Locate the cell with the specified text and output its (x, y) center coordinate. 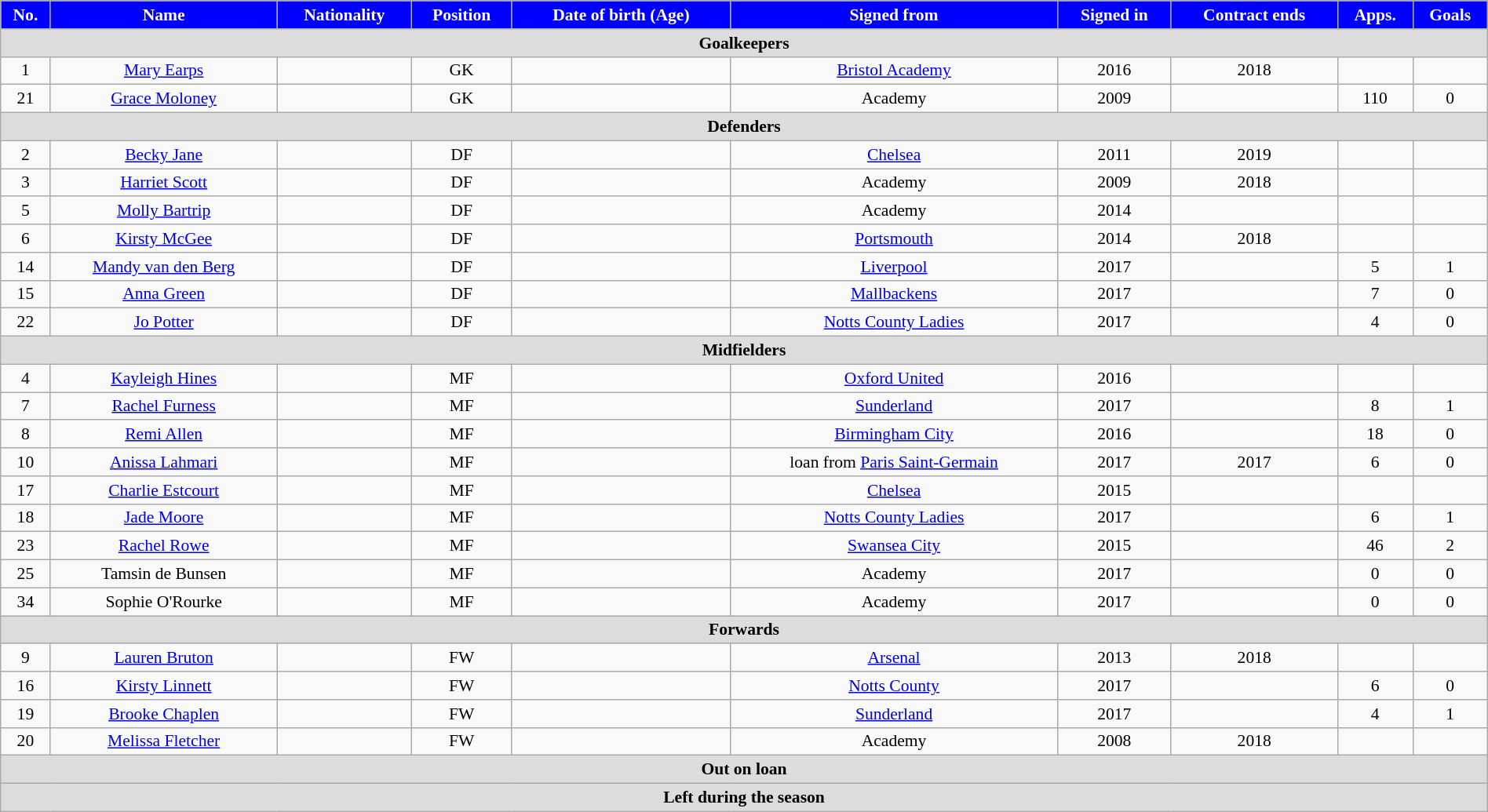
10 (25, 462)
14 (25, 267)
Left during the season (744, 798)
Grace Moloney (163, 99)
22 (25, 322)
Jade Moore (163, 518)
Becky Jane (163, 155)
Out on loan (744, 770)
Mallbackens (895, 294)
Charlie Estcourt (163, 490)
Nationality (344, 15)
2013 (1114, 658)
Bristol Academy (895, 71)
Jo Potter (163, 322)
Goalkeepers (744, 43)
Tamsin de Bunsen (163, 574)
Notts County (895, 686)
2011 (1114, 155)
Swansea City (895, 546)
9 (25, 658)
15 (25, 294)
Oxford United (895, 378)
Portsmouth (895, 239)
Liverpool (895, 267)
Rachel Furness (163, 406)
3 (25, 183)
Anna Green (163, 294)
46 (1375, 546)
23 (25, 546)
Midfielders (744, 351)
Signed in (1114, 15)
Kayleigh Hines (163, 378)
Brooke Chaplen (163, 714)
16 (25, 686)
34 (25, 602)
Kirsty Linnett (163, 686)
21 (25, 99)
Contract ends (1254, 15)
17 (25, 490)
Lauren Bruton (163, 658)
Harriet Scott (163, 183)
Arsenal (895, 658)
19 (25, 714)
loan from Paris Saint-Germain (895, 462)
Anissa Lahmari (163, 462)
2008 (1114, 741)
2019 (1254, 155)
Mary Earps (163, 71)
Apps. (1375, 15)
Molly Bartrip (163, 211)
No. (25, 15)
Forwards (744, 630)
25 (25, 574)
Kirsty McGee (163, 239)
Date of birth (Age) (622, 15)
Sophie O'Rourke (163, 602)
110 (1375, 99)
Mandy van den Berg (163, 267)
Goals (1450, 15)
Rachel Rowe (163, 546)
Signed from (895, 15)
Position (461, 15)
Remi Allen (163, 435)
20 (25, 741)
Melissa Fletcher (163, 741)
Name (163, 15)
Defenders (744, 127)
Birmingham City (895, 435)
